Output the [X, Y] coordinate of the center of the cell containing the given text.  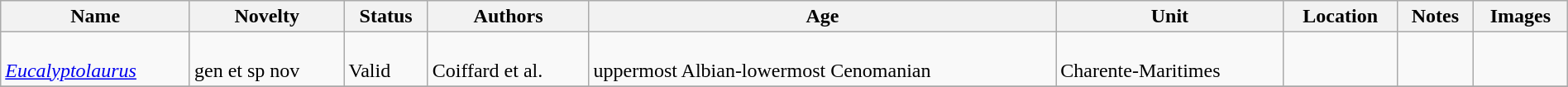
Eucalyptolaurus [96, 60]
Novelty [266, 17]
Authors [508, 17]
uppermost Albian-lowermost Cenomanian [822, 60]
Notes [1435, 17]
Valid [385, 60]
gen et sp nov [266, 60]
Charente-Maritimes [1169, 60]
Status [385, 17]
Images [1520, 17]
Unit [1169, 17]
Age [822, 17]
Coiffard et al. [508, 60]
Name [96, 17]
Location [1340, 17]
